Capture the cell that displays the provided text and extract its (X, Y) central coordinate. 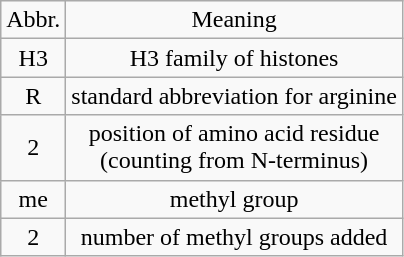
me (34, 199)
Meaning (234, 20)
R (34, 96)
number of methyl groups added (234, 237)
methyl group (234, 199)
H3 (34, 58)
H3 family of histones (234, 58)
standard abbreviation for arginine (234, 96)
Abbr. (34, 20)
position of amino acid residue(counting from N-terminus) (234, 148)
